Output the [x, y] coordinate of the center of the cell containing the given text.  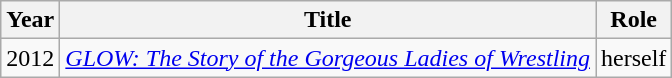
Year [30, 20]
GLOW: The Story of the Gorgeous Ladies of Wrestling [328, 58]
herself [634, 58]
Role [634, 20]
2012 [30, 58]
Title [328, 20]
